Capture the cell that displays the provided text and extract its [X, Y] central coordinate. 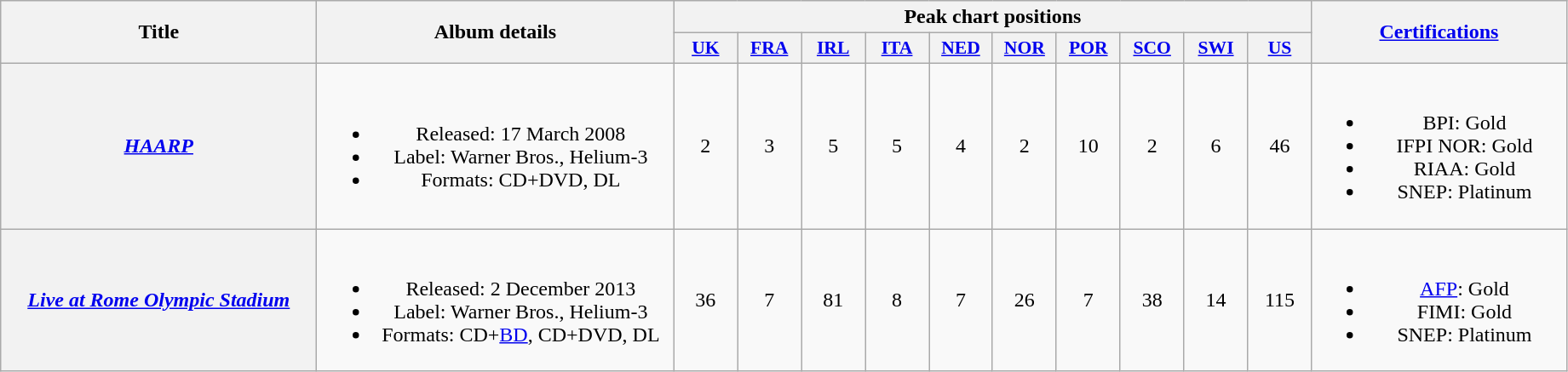
HAARP [158, 146]
SWI [1216, 49]
BPI: GoldIFPI NOR: GoldRIAA: GoldSNEP: Platinum [1439, 146]
Peak chart positions [993, 17]
AFP: GoldFIMI: GoldSNEP: Platinum [1439, 300]
Title [158, 32]
Released: 2 December 2013Label: Warner Bros., Helium-3Formats: CD+BD, CD+DVD, DL [496, 300]
Released: 17 March 2008Label: Warner Bros., Helium-3Formats: CD+DVD, DL [496, 146]
UK [705, 49]
46 [1279, 146]
IRL [833, 49]
Live at Rome Olympic Stadium [158, 300]
8 [898, 300]
3 [770, 146]
NOR [1024, 49]
81 [833, 300]
Album details [496, 32]
36 [705, 300]
FRA [770, 49]
POR [1088, 49]
Certifications [1439, 32]
US [1279, 49]
NED [961, 49]
SCO [1152, 49]
ITA [898, 49]
115 [1279, 300]
38 [1152, 300]
14 [1216, 300]
4 [961, 146]
26 [1024, 300]
6 [1216, 146]
10 [1088, 146]
